Determine the (X, Y) coordinate at the center of the cell enclosing the given text.  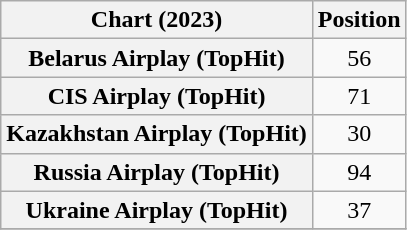
Kazakhstan Airplay (TopHit) (157, 134)
94 (359, 172)
Ukraine Airplay (TopHit) (157, 210)
Russia Airplay (TopHit) (157, 172)
CIS Airplay (TopHit) (157, 96)
Chart (2023) (157, 20)
71 (359, 96)
30 (359, 134)
37 (359, 210)
Position (359, 20)
56 (359, 58)
Belarus Airplay (TopHit) (157, 58)
